Locate the cell with the specified text and output its [x, y] center coordinate. 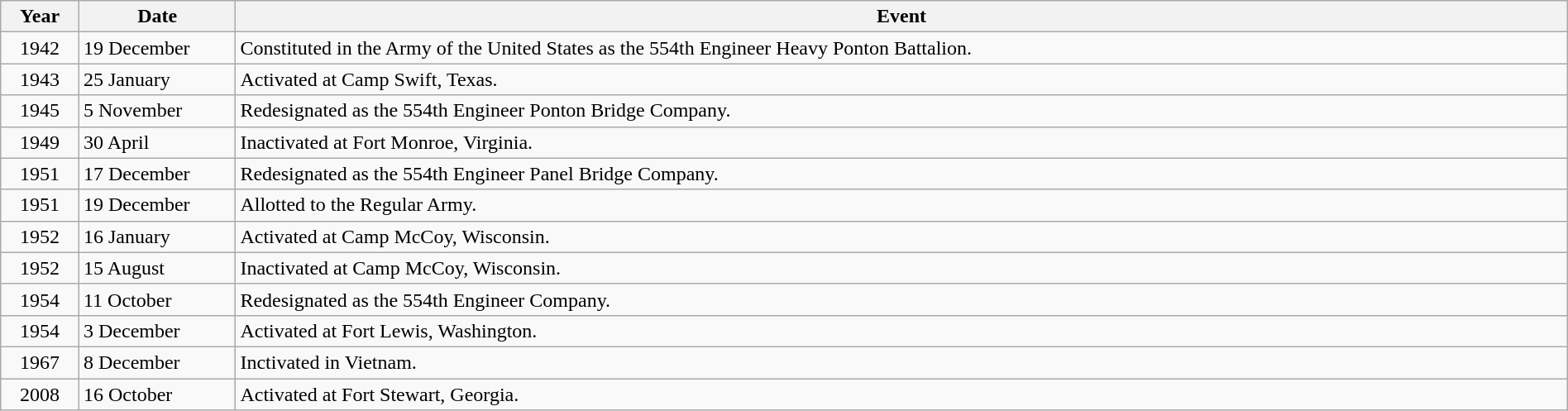
1943 [40, 79]
1945 [40, 111]
15 August [157, 268]
Date [157, 17]
Activated at Fort Stewart, Georgia. [901, 394]
2008 [40, 394]
1949 [40, 142]
Activated at Camp McCoy, Wisconsin. [901, 237]
Redesignated as the 554th Engineer Company. [901, 299]
25 January [157, 79]
1942 [40, 48]
16 January [157, 237]
1967 [40, 362]
5 November [157, 111]
Event [901, 17]
Constituted in the Army of the United States as the 554th Engineer Heavy Ponton Battalion. [901, 48]
3 December [157, 331]
17 December [157, 174]
16 October [157, 394]
Redesignated as the 554th Engineer Panel Bridge Company. [901, 174]
11 October [157, 299]
Activated at Fort Lewis, Washington. [901, 331]
Allotted to the Regular Army. [901, 205]
Activated at Camp Swift, Texas. [901, 79]
Inactivated at Fort Monroe, Virginia. [901, 142]
30 April [157, 142]
Inactivated at Camp McCoy, Wisconsin. [901, 268]
8 December [157, 362]
Inctivated in Vietnam. [901, 362]
Redesignated as the 554th Engineer Ponton Bridge Company. [901, 111]
Year [40, 17]
